Determine the (X, Y) coordinate at the center of the cell enclosing the given text.  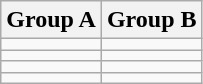
Group A (52, 20)
Group B (152, 20)
